Extract the (x, y) coordinate from the center of the cell holding the provided text.  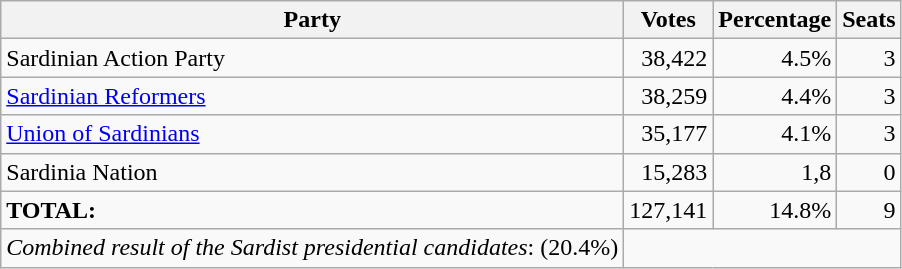
35,177 (668, 134)
Combined result of the Sardist presidential candidates: (20.4%) (312, 248)
Votes (668, 20)
Union of Sardinians (312, 134)
0 (869, 172)
4.4% (775, 96)
127,141 (668, 210)
9 (869, 210)
Seats (869, 20)
Sardinian Action Party (312, 58)
38,259 (668, 96)
Sardinian Reformers (312, 96)
15,283 (668, 172)
TOTAL: (312, 210)
Percentage (775, 20)
Sardinia Nation (312, 172)
38,422 (668, 58)
4.5% (775, 58)
1,8 (775, 172)
Party (312, 20)
4.1% (775, 134)
14.8% (775, 210)
